Provide the [X, Y] coordinate of the cell's center where the given text is located.  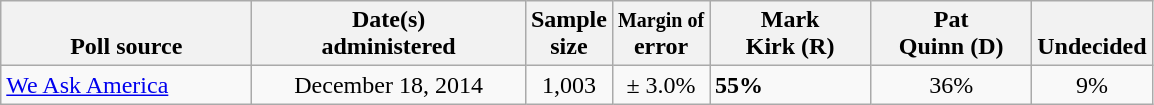
Date(s)administered [389, 34]
December 18, 2014 [389, 85]
1,003 [568, 85]
PatQuinn (D) [952, 34]
± 3.0% [660, 85]
Poll source [126, 34]
Samplesize [568, 34]
Margin oferror [660, 34]
MarkKirk (R) [790, 34]
We Ask America [126, 85]
Undecided [1092, 34]
55% [790, 85]
36% [952, 85]
9% [1092, 85]
